Determine the (X, Y) coordinate at the center of the cell enclosing the given text.  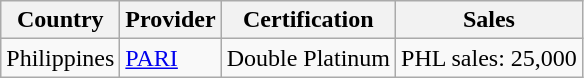
Country (60, 20)
Provider (170, 20)
PARI (170, 58)
Certification (308, 20)
Philippines (60, 58)
PHL sales: 25,000 (490, 58)
Sales (490, 20)
Double Platinum (308, 58)
